Scan for the cell matching the given text and deliver its (x, y) coordinate at center. 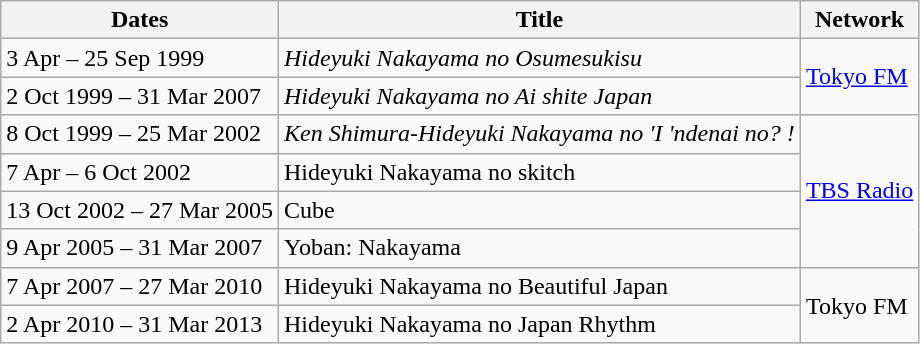
2 Apr 2010 – 31 Mar 2013 (140, 324)
Ken Shimura-Hideyuki Nakayama no 'I 'ndenai no? ! (539, 134)
3 Apr – 25 Sep 1999 (140, 58)
Hideyuki Nakayama no skitch (539, 172)
7 Apr – 6 Oct 2002 (140, 172)
Yoban: Nakayama (539, 248)
Dates (140, 20)
Hideyuki Nakayama no Osumesukisu (539, 58)
13 Oct 2002 – 27 Mar 2005 (140, 210)
Hideyuki Nakayama no Beautiful Japan (539, 286)
Hideyuki Nakayama no Ai shite Japan (539, 96)
8 Oct 1999 – 25 Mar 2002 (140, 134)
9 Apr 2005 – 31 Mar 2007 (140, 248)
TBS Radio (859, 191)
Network (859, 20)
Cube (539, 210)
Title (539, 20)
2 Oct 1999 – 31 Mar 2007 (140, 96)
7 Apr 2007 – 27 Mar 2010 (140, 286)
Hideyuki Nakayama no Japan Rhythm (539, 324)
